Search for the cell housing the specified text and yield its [x, y] center coordinate. 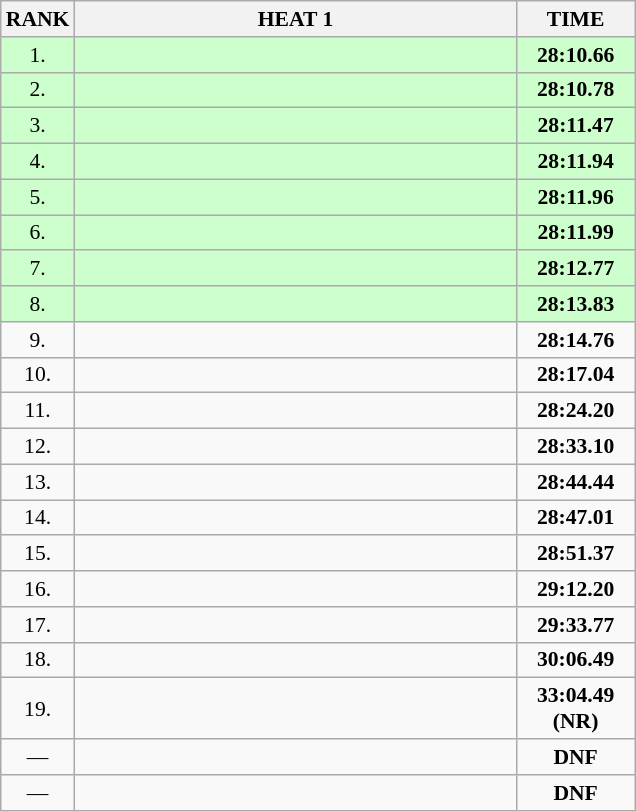
12. [38, 447]
28:14.76 [576, 340]
28:11.99 [576, 233]
2. [38, 90]
28:11.47 [576, 126]
17. [38, 625]
28:24.20 [576, 411]
5. [38, 197]
13. [38, 482]
28:10.66 [576, 55]
29:12.20 [576, 589]
7. [38, 269]
HEAT 1 [295, 19]
11. [38, 411]
18. [38, 660]
28:11.94 [576, 162]
6. [38, 233]
28:51.37 [576, 554]
30:06.49 [576, 660]
19. [38, 708]
28:11.96 [576, 197]
1. [38, 55]
10. [38, 375]
9. [38, 340]
15. [38, 554]
16. [38, 589]
28:10.78 [576, 90]
4. [38, 162]
8. [38, 304]
14. [38, 518]
33:04.49 (NR) [576, 708]
TIME [576, 19]
28:12.77 [576, 269]
28:44.44 [576, 482]
28:13.83 [576, 304]
RANK [38, 19]
3. [38, 126]
28:17.04 [576, 375]
29:33.77 [576, 625]
28:47.01 [576, 518]
28:33.10 [576, 447]
